Pinpoint the cell where the given text exists, returning its [X, Y] midpoint coordinate. 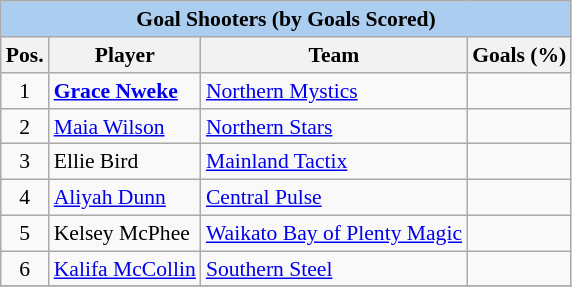
Goal Shooters (by Goals Scored) [286, 19]
Kalifa McCollin [125, 269]
Grace Nweke [125, 91]
1 [25, 91]
Ellie Bird [125, 162]
Northern Mystics [334, 91]
Player [125, 55]
5 [25, 233]
Mainland Tactix [334, 162]
Waikato Bay of Plenty Magic [334, 233]
4 [25, 197]
Kelsey McPhee [125, 233]
Team [334, 55]
Northern Stars [334, 126]
2 [25, 126]
Aliyah Dunn [125, 197]
Southern Steel [334, 269]
3 [25, 162]
Pos. [25, 55]
Central Pulse [334, 197]
6 [25, 269]
Maia Wilson [125, 126]
Goals (%) [519, 55]
